Pinpoint the cell where the given text exists, returning its [x, y] midpoint coordinate. 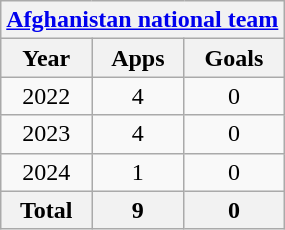
Year [46, 58]
Apps [138, 58]
Afghanistan national team [142, 20]
2024 [46, 172]
2022 [46, 96]
Total [46, 210]
9 [138, 210]
2023 [46, 134]
1 [138, 172]
Goals [234, 58]
